Determine the [X, Y] coordinate at the center of the cell enclosing the given text.  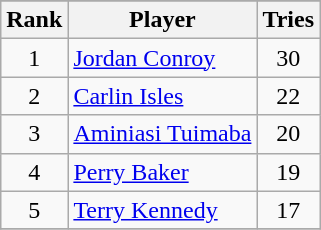
Jordan Conroy [162, 58]
5 [34, 210]
Terry Kennedy [162, 210]
30 [288, 58]
Tries [288, 20]
20 [288, 134]
22 [288, 96]
Perry Baker [162, 172]
2 [34, 96]
17 [288, 210]
4 [34, 172]
1 [34, 58]
3 [34, 134]
Carlin Isles [162, 96]
19 [288, 172]
Aminiasi Tuimaba [162, 134]
Player [162, 20]
Rank [34, 20]
